Find where the given text appears and provide that cell's center as (X, Y) coordinate. 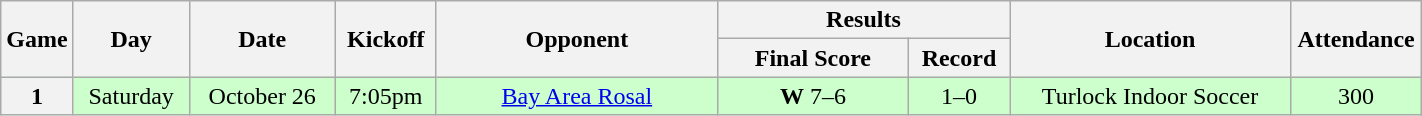
October 26 (262, 96)
Date (262, 39)
Bay Area Rosal (576, 96)
Game (37, 39)
Opponent (576, 39)
Attendance (1356, 39)
Results (863, 20)
300 (1356, 96)
Record (958, 58)
Day (131, 39)
Turlock Indoor Soccer (1150, 96)
1 (37, 96)
1–0 (958, 96)
W 7–6 (812, 96)
Final Score (812, 58)
Saturday (131, 96)
Location (1150, 39)
7:05pm (386, 96)
Kickoff (386, 39)
